Extract the [x, y] coordinate from the center of the cell holding the provided text.  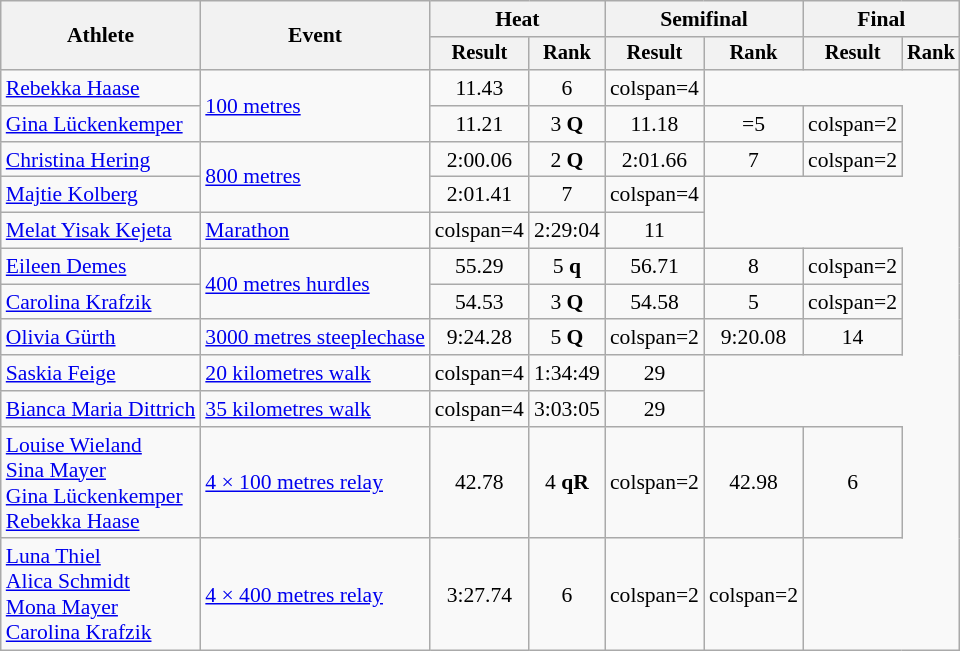
Gina Lückenkemper [101, 124]
20 kilometres walk [315, 373]
9:20.08 [754, 338]
Heat [518, 19]
Olivia Gürth [101, 338]
54.58 [654, 302]
Louise WielandSina MayerGina LückenkemperRebekka Haase [101, 483]
Marathon [315, 231]
2:00.06 [480, 160]
Majtie Kolberg [101, 195]
2 Q [567, 160]
Luna ThielAlica SchmidtMona MayerCarolina Krafzik [101, 595]
Christina Hering [101, 160]
2:01.41 [480, 195]
Final [882, 19]
42.78 [480, 483]
4 × 400 metres relay [315, 595]
Saskia Feige [101, 373]
4 qR [567, 483]
800 metres [315, 178]
Semifinal [704, 19]
100 metres [315, 106]
56.71 [654, 267]
42.98 [754, 483]
11.21 [480, 124]
Athlete [101, 36]
2:29:04 [567, 231]
=5 [754, 124]
14 [852, 338]
5 q [567, 267]
55.29 [480, 267]
400 metres hurdles [315, 284]
4 × 100 metres relay [315, 483]
8 [754, 267]
Melat Yisak Kejeta [101, 231]
Carolina Krafzik [101, 302]
Rebekka Haase [101, 88]
54.53 [480, 302]
5 Q [567, 338]
1:34:49 [567, 373]
5 [754, 302]
Bianca Maria Dittrich [101, 409]
Event [315, 36]
2:01.66 [654, 160]
3:27.74 [480, 595]
11 [654, 231]
Eileen Demes [101, 267]
11.43 [480, 88]
11.18 [654, 124]
3:03:05 [567, 409]
3000 metres steeplechase [315, 338]
35 kilometres walk [315, 409]
9:24.28 [480, 338]
